Pinpoint the cell where the given text exists, returning its [x, y] midpoint coordinate. 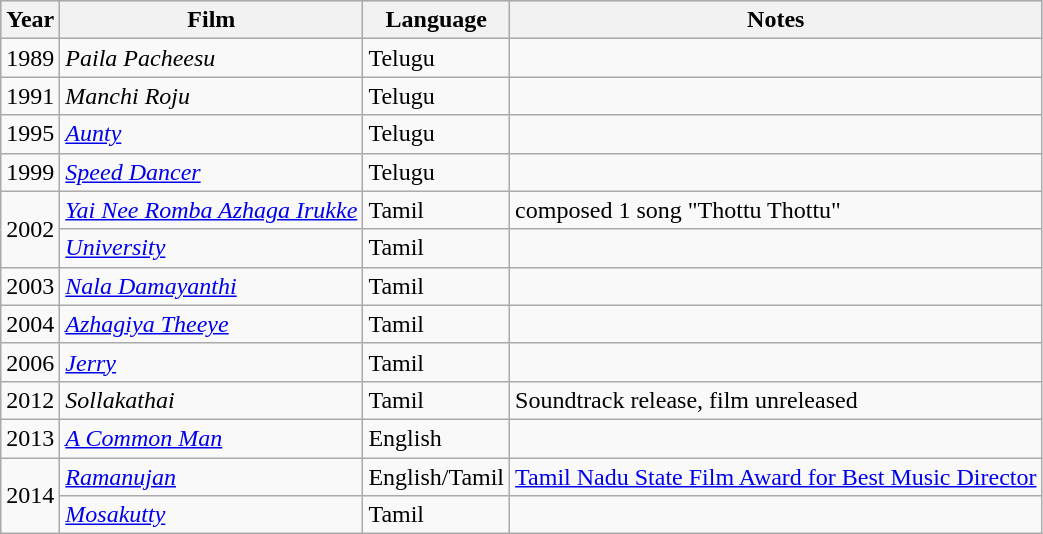
Aunty [212, 134]
Mosakutty [212, 515]
Language [436, 20]
Notes [776, 20]
2013 [30, 438]
2002 [30, 229]
1991 [30, 96]
A Common Man [212, 438]
Azhagiya Theeye [212, 324]
Soundtrack release, film unreleased [776, 400]
1999 [30, 172]
Sollakathai [212, 400]
English [436, 438]
1989 [30, 58]
Tamil Nadu State Film Award for Best Music Director [776, 477]
2014 [30, 496]
Manchi Roju [212, 96]
Paila Pacheesu [212, 58]
Nala Damayanthi [212, 286]
Jerry [212, 362]
2006 [30, 362]
composed 1 song "Thottu Thottu" [776, 210]
1995 [30, 134]
Year [30, 20]
2003 [30, 286]
2012 [30, 400]
Speed Dancer [212, 172]
2004 [30, 324]
University [212, 248]
Film [212, 20]
Yai Nee Romba Azhaga Irukke [212, 210]
Ramanujan [212, 477]
English/Tamil [436, 477]
